Return (x, y) of the center of cell containing provided text 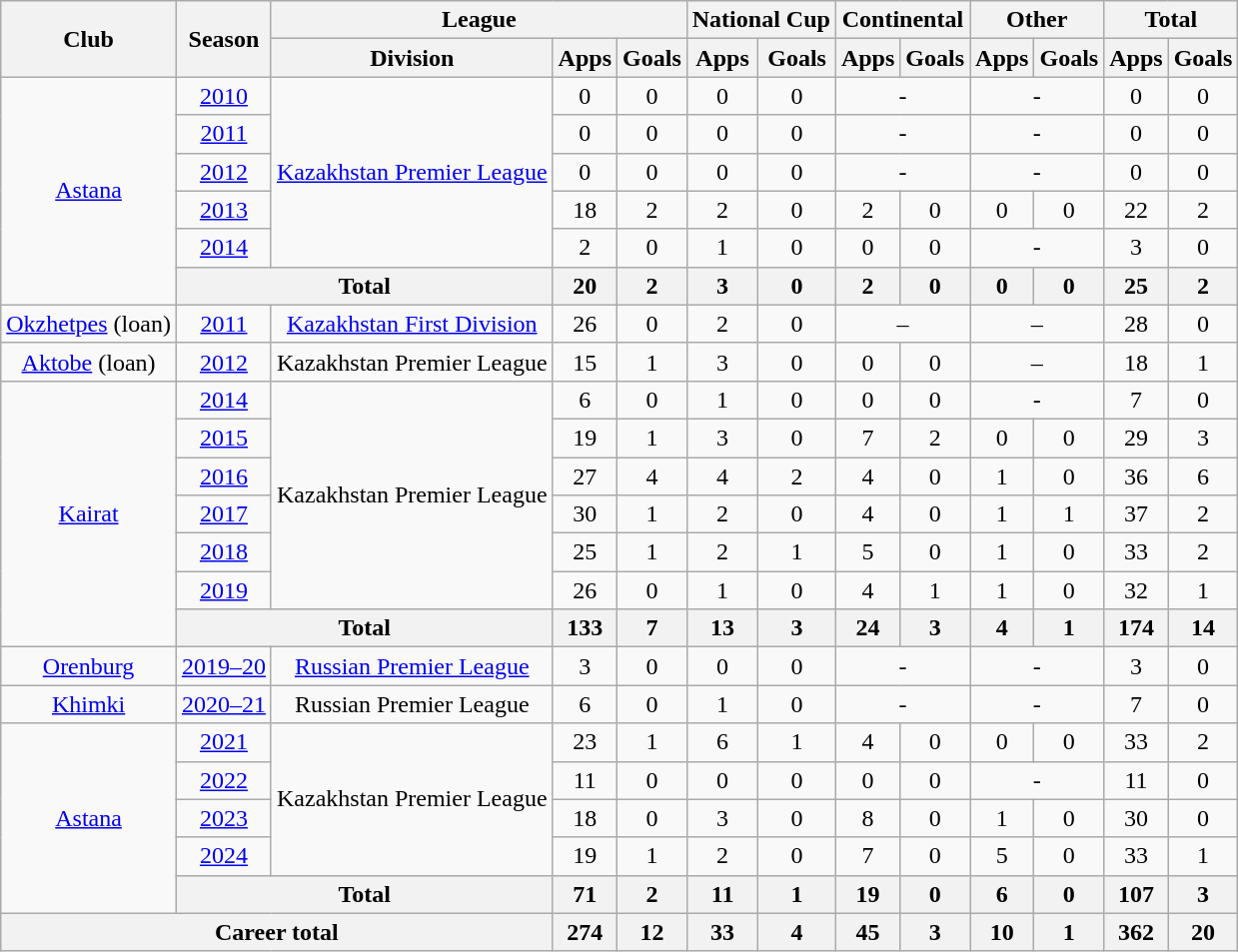
32 (1136, 590)
2018 (224, 552)
27 (585, 476)
National Cup (761, 20)
2015 (224, 438)
Kairat (89, 513)
29 (1136, 438)
2013 (224, 210)
Aktobe (loan) (89, 362)
2010 (224, 96)
Other (1037, 20)
2020–21 (224, 704)
24 (867, 628)
2016 (224, 476)
133 (585, 628)
2024 (224, 856)
12 (652, 932)
Division (412, 58)
28 (1136, 324)
2021 (224, 742)
Okzhetpes (loan) (89, 324)
2019–20 (224, 666)
45 (867, 932)
2017 (224, 514)
13 (722, 628)
Orenburg (89, 666)
174 (1136, 628)
14 (1203, 628)
15 (585, 362)
362 (1136, 932)
10 (1002, 932)
22 (1136, 210)
Club (89, 39)
Continental (902, 20)
107 (1136, 894)
36 (1136, 476)
2023 (224, 818)
23 (585, 742)
2022 (224, 780)
Kazakhstan First Division (412, 324)
274 (585, 932)
Season (224, 39)
2019 (224, 590)
League (479, 20)
37 (1136, 514)
8 (867, 818)
71 (585, 894)
Career total (277, 932)
Khimki (89, 704)
